From the cell containing the given text, extract its center point as [x, y] coordinate. 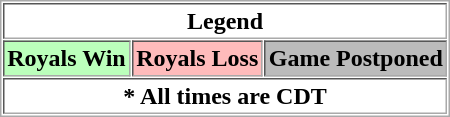
Royals Win [67, 58]
* All times are CDT [226, 96]
Game Postponed [356, 58]
Legend [226, 21]
Royals Loss [198, 58]
